Detect which cell encompasses the target text, then output its (x, y) center coordinate. 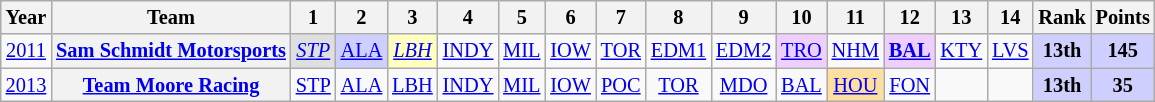
Points (1123, 17)
9 (744, 17)
Team (171, 17)
TRO (801, 51)
8 (678, 17)
2011 (26, 51)
POC (621, 85)
10 (801, 17)
HOU (856, 85)
7 (621, 17)
2013 (26, 85)
35 (1123, 85)
3 (412, 17)
4 (468, 17)
5 (522, 17)
2 (362, 17)
145 (1123, 51)
LVS (1010, 51)
11 (856, 17)
KTY (961, 51)
MDO (744, 85)
14 (1010, 17)
FON (910, 85)
12 (910, 17)
Sam Schmidt Motorsports (171, 51)
EDM1 (678, 51)
EDM2 (744, 51)
Rank (1062, 17)
6 (570, 17)
13 (961, 17)
Team Moore Racing (171, 85)
1 (314, 17)
Year (26, 17)
NHM (856, 51)
